For the text-containing cell, return its midpoint in [X, Y] coordinate format. 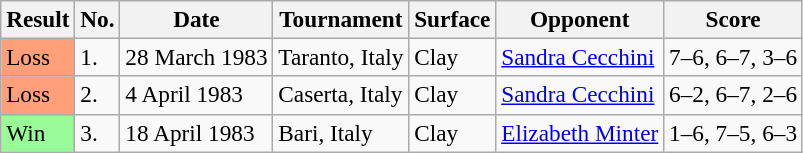
Elizabeth Minter [580, 133]
No. [98, 19]
Opponent [580, 19]
4 April 1983 [196, 95]
Score [734, 19]
18 April 1983 [196, 133]
1. [98, 57]
Bari, Italy [341, 133]
Caserta, Italy [341, 95]
Date [196, 19]
Surface [452, 19]
2. [98, 95]
28 March 1983 [196, 57]
7–6, 6–7, 3–6 [734, 57]
Win [38, 133]
3. [98, 133]
1–6, 7–5, 6–3 [734, 133]
Result [38, 19]
6–2, 6–7, 2–6 [734, 95]
Tournament [341, 19]
Taranto, Italy [341, 57]
